Find where the given text appears and provide that cell's center as [X, Y] coordinate. 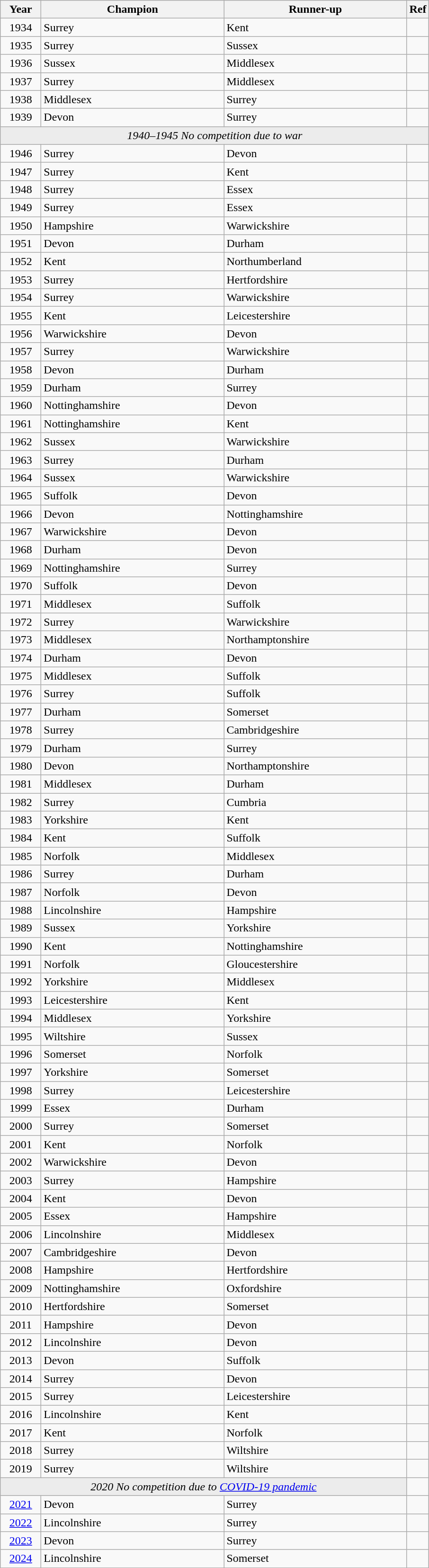
1996 [21, 1054]
1958 [21, 370]
1940–1945 No competition due to war [215, 135]
1954 [21, 298]
1994 [21, 1018]
2004 [21, 1198]
1934 [21, 27]
1990 [21, 946]
1977 [21, 712]
Cumbria [315, 802]
1955 [21, 316]
1989 [21, 928]
1949 [21, 207]
2008 [21, 1270]
1961 [21, 424]
2007 [21, 1252]
2017 [21, 1433]
1979 [21, 748]
1953 [21, 280]
1959 [21, 388]
1937 [21, 81]
1935 [21, 45]
1938 [21, 99]
1951 [21, 244]
1975 [21, 676]
2013 [21, 1360]
2022 [21, 1523]
2019 [21, 1469]
2006 [21, 1234]
1952 [21, 262]
1957 [21, 352]
Champion [133, 9]
Year [21, 9]
1947 [21, 171]
1983 [21, 820]
1972 [21, 622]
1970 [21, 586]
2009 [21, 1288]
2000 [21, 1126]
2012 [21, 1342]
2011 [21, 1324]
1980 [21, 766]
1966 [21, 514]
1956 [21, 334]
1978 [21, 730]
1962 [21, 442]
2001 [21, 1144]
1965 [21, 496]
1991 [21, 964]
2024 [21, 1559]
Runner-up [315, 9]
1936 [21, 63]
1960 [21, 406]
Gloucestershire [315, 964]
1974 [21, 658]
1976 [21, 694]
1967 [21, 532]
1968 [21, 550]
2010 [21, 1306]
1986 [21, 874]
1993 [21, 1000]
1964 [21, 478]
1995 [21, 1036]
2003 [21, 1180]
1950 [21, 226]
1997 [21, 1072]
1999 [21, 1108]
2002 [21, 1162]
2015 [21, 1397]
2016 [21, 1415]
1969 [21, 568]
2020 No competition due to COVID-19 pandemic [204, 1487]
1987 [21, 892]
1981 [21, 784]
1984 [21, 838]
1982 [21, 802]
Northumberland [315, 262]
1946 [21, 153]
2014 [21, 1379]
2005 [21, 1216]
Oxfordshire [315, 1288]
1998 [21, 1090]
1939 [21, 117]
Ref [418, 9]
1992 [21, 982]
2021 [21, 1505]
1985 [21, 856]
2023 [21, 1541]
1963 [21, 460]
2018 [21, 1451]
1971 [21, 604]
1973 [21, 640]
1948 [21, 189]
1988 [21, 910]
